Extract the (X, Y) coordinate from the center of the cell holding the provided text.  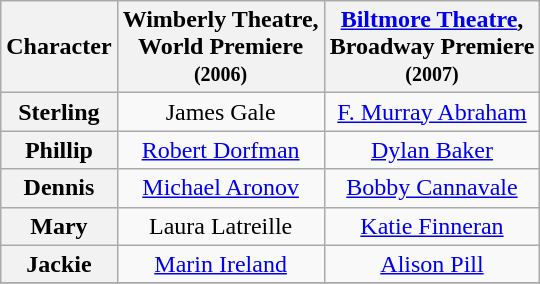
Bobby Cannavale (432, 188)
Robert Dorfman (220, 150)
Character (59, 47)
Laura Latreille (220, 226)
Biltmore Theatre, Broadway Premiere (2007) (432, 47)
Phillip (59, 150)
Wimberly Theatre, World Premiere (2006) (220, 47)
Alison Pill (432, 264)
Katie Finneran (432, 226)
Dylan Baker (432, 150)
Dennis (59, 188)
James Gale (220, 112)
Mary (59, 226)
Marin Ireland (220, 264)
Jackie (59, 264)
Sterling (59, 112)
F. Murray Abraham (432, 112)
Michael Aronov (220, 188)
